Capture the cell that displays the provided text and extract its (x, y) central coordinate. 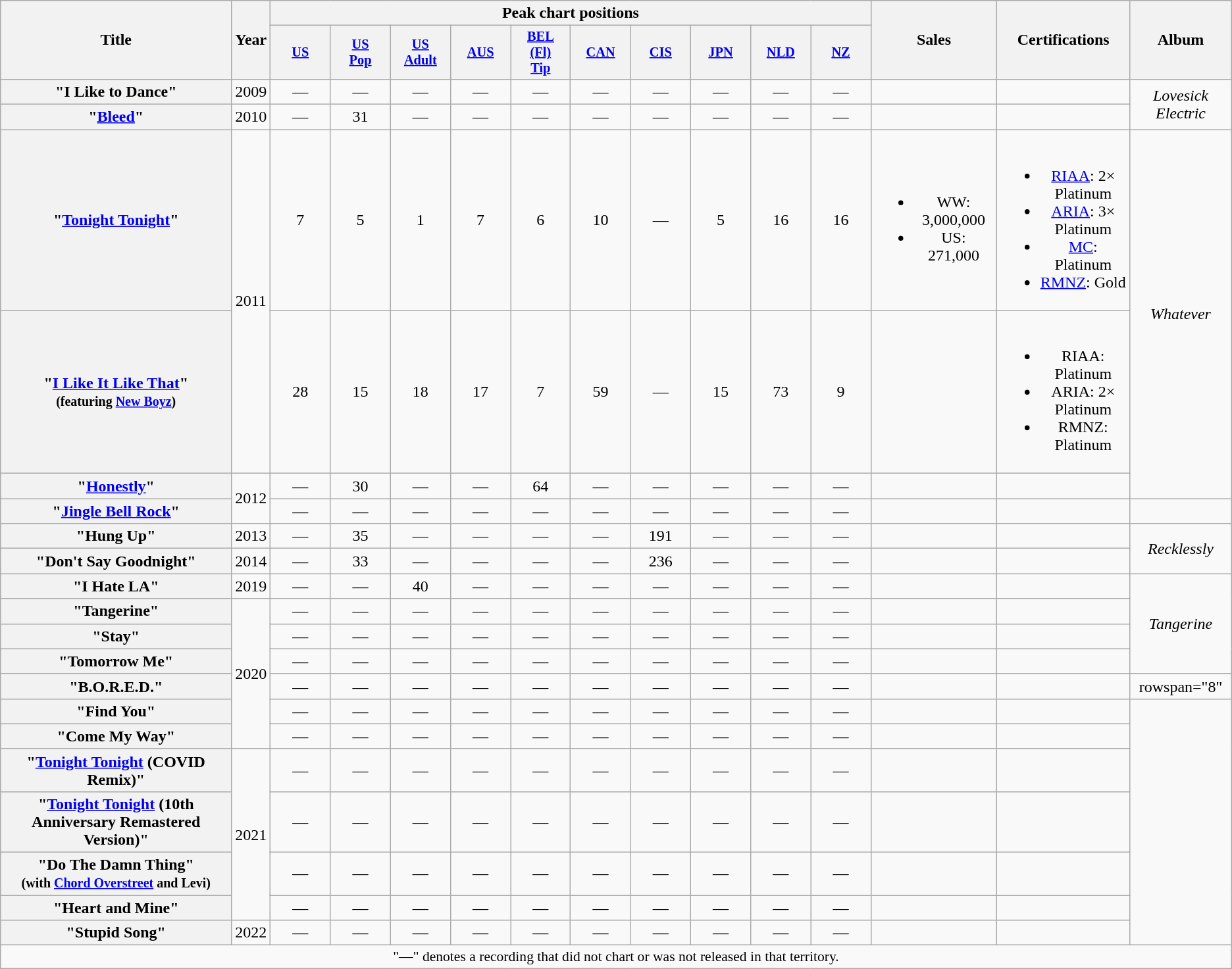
18 (420, 392)
"I Hate LA" (116, 586)
rowspan="8" (1181, 686)
Title (116, 40)
31 (361, 117)
191 (661, 536)
2009 (251, 91)
33 (361, 561)
JPN (720, 53)
2013 (251, 536)
"Come My Way" (116, 736)
2014 (251, 561)
Peak chart positions (571, 13)
WW: 3,000,000US: 271,000 (934, 220)
"Tangerine" (116, 611)
Certifications (1064, 40)
9 (841, 392)
35 (361, 536)
Sales (934, 40)
2012 (251, 499)
"Honestly" (116, 486)
"Hung Up" (116, 536)
6 (541, 220)
USAdult (420, 53)
BEL(Fl)Tip (541, 53)
10 (600, 220)
2020 (251, 674)
2011 (251, 301)
Recklessly (1181, 549)
NZ (841, 53)
Lovesick Electric (1181, 104)
30 (361, 486)
"—" denotes a recording that did not chart or was not released in that territory. (616, 957)
Tangerine (1181, 624)
17 (480, 392)
"Find You" (116, 711)
64 (541, 486)
CAN (600, 53)
"I Like It Like That"(featuring New Boyz) (116, 392)
2019 (251, 586)
RIAA: 2× PlatinumARIA: 3× PlatinumMC: PlatinumRMNZ: Gold (1064, 220)
US (300, 53)
"Stupid Song" (116, 933)
RIAA: PlatinumARIA: 2× PlatinumRMNZ: Platinum (1064, 392)
"Bleed" (116, 117)
CIS (661, 53)
NLD (781, 53)
"Tomorrow Me" (116, 661)
"Tonight Tonight" (116, 220)
2021 (251, 834)
40 (420, 586)
Year (251, 40)
59 (600, 392)
Whatever (1181, 314)
"I Like to Dance" (116, 91)
1 (420, 220)
Album (1181, 40)
"Stay" (116, 636)
2010 (251, 117)
"Do The Damn Thing"(with Chord Overstreet and Levi) (116, 874)
28 (300, 392)
"Don't Say Goodnight" (116, 561)
"Heart and Mine" (116, 908)
USPop (361, 53)
2022 (251, 933)
AUS (480, 53)
"Tonight Tonight (10th Anniversary Remastered Version)" (116, 822)
236 (661, 561)
"Jingle Bell Rock" (116, 511)
"Tonight Tonight (COVID Remix)" (116, 770)
73 (781, 392)
"B.O.R.E.D." (116, 686)
